Output the (X, Y) coordinate of the center of the cell containing the given text.  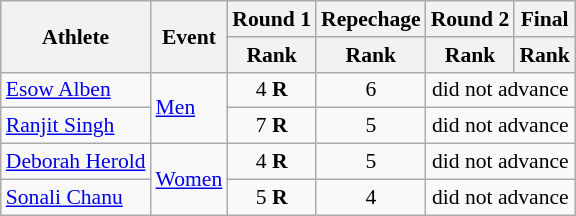
Round 2 (470, 19)
Round 1 (272, 19)
6 (371, 90)
Final (544, 19)
7 R (272, 126)
Ranjit Singh (76, 126)
Men (190, 108)
Esow Alben (76, 90)
5 R (272, 197)
Sonali Chanu (76, 197)
Deborah Herold (76, 162)
Event (190, 36)
Athlete (76, 36)
Women (190, 180)
4 (371, 197)
Repechage (371, 19)
